Locate the cell with the specified text and output its [x, y] center coordinate. 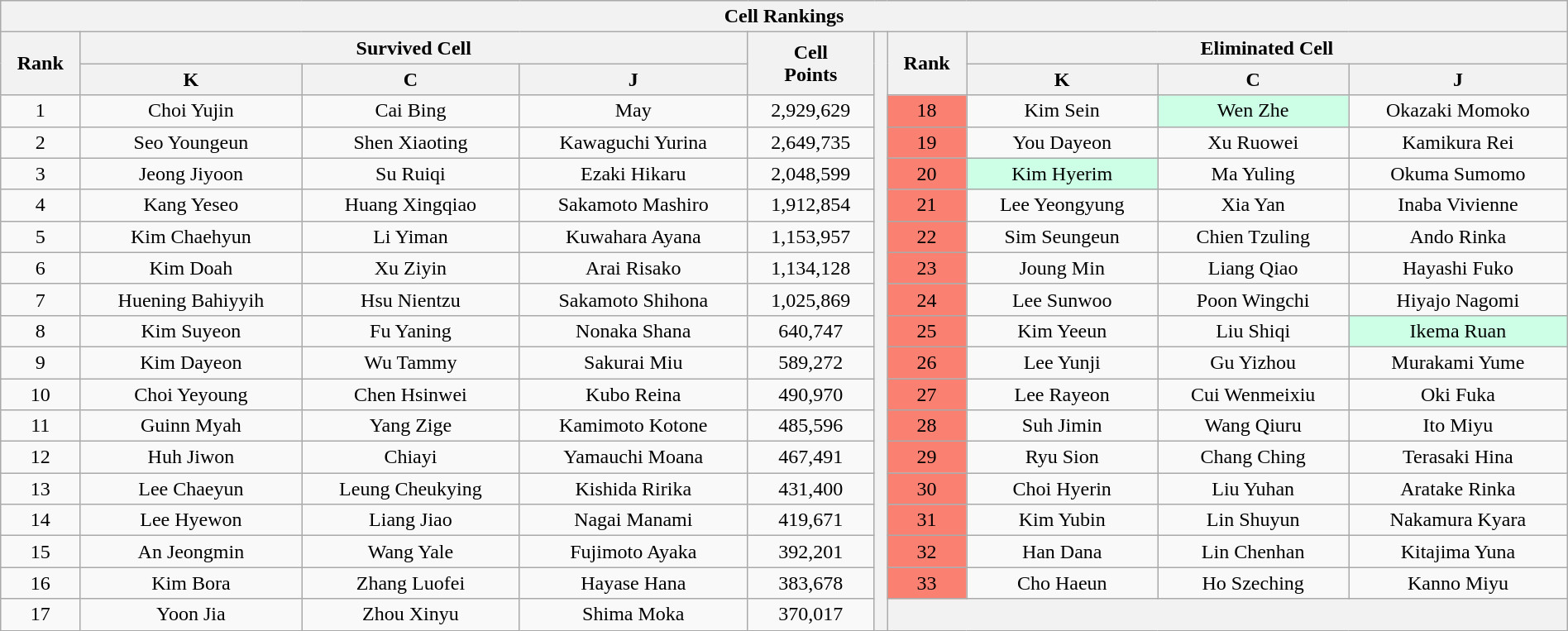
1,912,854 [810, 205]
Sim Seungeun [1062, 237]
Murakami Yume [1459, 362]
Sakurai Miu [633, 362]
23 [927, 268]
Hsu Nientzu [410, 299]
31 [927, 520]
9 [41, 362]
Wang Qiuru [1254, 426]
Yoon Jia [191, 614]
419,671 [810, 520]
Wang Yale [410, 552]
485,596 [810, 426]
Lee Hyewon [191, 520]
12 [41, 457]
Suh Jimin [1062, 426]
CellPoints [810, 64]
Eliminated Cell [1267, 48]
Choi Yujin [191, 111]
32 [927, 552]
Hayashi Fuko [1459, 268]
Yamauchi Moana [633, 457]
1,025,869 [810, 299]
Inaba Vivienne [1459, 205]
Lee Rayeon [1062, 394]
Lee Chaeyun [191, 489]
Choi Hyerin [1062, 489]
Kishida Ririka [633, 489]
Choi Yeyoung [191, 394]
Okazaki Momoko [1459, 111]
Huh Jiwon [191, 457]
Sakamoto Mashiro [633, 205]
Kubo Reina [633, 394]
Liu Shiqi [1254, 331]
640,747 [810, 331]
Lin Shuyun [1254, 520]
Kim Bora [191, 583]
Kang Yeseo [191, 205]
Hayase Hana [633, 583]
Liu Yuhan [1254, 489]
Huening Bahiyyih [191, 299]
Lee Sunwoo [1062, 299]
383,678 [810, 583]
29 [927, 457]
1 [41, 111]
431,400 [810, 489]
2,048,599 [810, 174]
Kim Hyerim [1062, 174]
2 [41, 142]
Lee Yunji [1062, 362]
Cui Wenmeixiu [1254, 394]
Kim Suyeon [191, 331]
10 [41, 394]
4 [41, 205]
1,153,957 [810, 237]
13 [41, 489]
Han Dana [1062, 552]
15 [41, 552]
26 [927, 362]
Kawaguchi Yurina [633, 142]
7 [41, 299]
28 [927, 426]
Chang Ching [1254, 457]
Fu Yaning [410, 331]
Cai Bing [410, 111]
Xu Ziyin [410, 268]
Chien Tzuling [1254, 237]
Lee Yeongyung [1062, 205]
Kim Yubin [1062, 520]
Nonaka Shana [633, 331]
Chen Hsinwei [410, 394]
Guinn Myah [191, 426]
Gu Yizhou [1254, 362]
Zhou Xinyu [410, 614]
467,491 [810, 457]
1,134,128 [810, 268]
Kanno Miyu [1459, 583]
5 [41, 237]
Kim Sein [1062, 111]
Ikema Ruan [1459, 331]
Kuwahara Ayana [633, 237]
Terasaki Hina [1459, 457]
11 [41, 426]
Survived Cell [414, 48]
Liang Qiao [1254, 268]
Kamimoto Kotone [633, 426]
8 [41, 331]
Ho Szeching [1254, 583]
Zhang Luofei [410, 583]
Cell Rankings [784, 17]
Shima Moka [633, 614]
21 [927, 205]
Kim Doah [191, 268]
Ito Miyu [1459, 426]
20 [927, 174]
Leung Cheukying [410, 489]
Ezaki Hikaru [633, 174]
3 [41, 174]
22 [927, 237]
16 [41, 583]
33 [927, 583]
Yang Zige [410, 426]
Wen Zhe [1254, 111]
589,272 [810, 362]
Nakamura Kyara [1459, 520]
Kamikura Rei [1459, 142]
24 [927, 299]
Seo Youngeun [191, 142]
490,970 [810, 394]
14 [41, 520]
Nagai Manami [633, 520]
Poon Wingchi [1254, 299]
Jeong Jiyoon [191, 174]
Okuma Sumomo [1459, 174]
Ryu Sion [1062, 457]
Kim Yeeun [1062, 331]
Aratake Rinka [1459, 489]
6 [41, 268]
Liang Jiao [410, 520]
Oki Fuka [1459, 394]
Joung Min [1062, 268]
19 [927, 142]
Xu Ruowei [1254, 142]
An Jeongmin [191, 552]
Chiayi [410, 457]
392,201 [810, 552]
370,017 [810, 614]
Wu Tammy [410, 362]
25 [927, 331]
30 [927, 489]
Arai Risako [633, 268]
Kitajima Yuna [1459, 552]
17 [41, 614]
Su Ruiqi [410, 174]
May [633, 111]
27 [927, 394]
Huang Xingqiao [410, 205]
2,929,629 [810, 111]
Li Yiman [410, 237]
Kim Dayeon [191, 362]
Kim Chaehyun [191, 237]
Fujimoto Ayaka [633, 552]
Shen Xiaoting [410, 142]
2,649,735 [810, 142]
Ando Rinka [1459, 237]
18 [927, 111]
Xia Yan [1254, 205]
You Dayeon [1062, 142]
Hiyajo Nagomi [1459, 299]
Ma Yuling [1254, 174]
Sakamoto Shihona [633, 299]
Cho Haeun [1062, 583]
Lin Chenhan [1254, 552]
